Determine the (X, Y) coordinate at the center of the cell enclosing the given text.  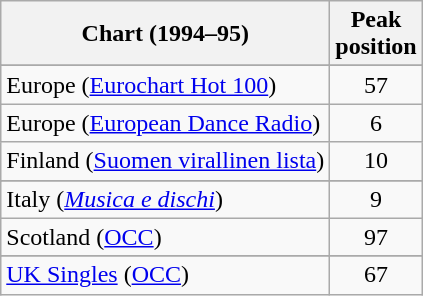
10 (376, 161)
9 (376, 199)
Peakposition (376, 34)
Chart (1994–95) (166, 34)
97 (376, 237)
67 (376, 275)
6 (376, 123)
Scotland (OCC) (166, 237)
Europe (Eurochart Hot 100) (166, 85)
Finland (Suomen virallinen lista) (166, 161)
57 (376, 85)
Italy (Musica e dischi) (166, 199)
Europe (European Dance Radio) (166, 123)
UK Singles (OCC) (166, 275)
